Capture the cell that displays the provided text and extract its [x, y] central coordinate. 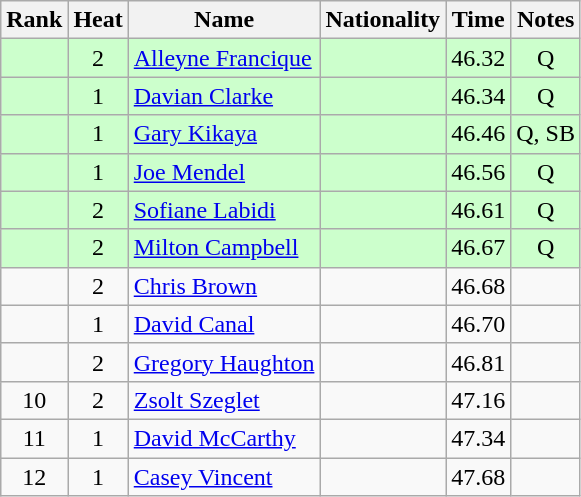
Davian Clarke [224, 96]
11 [34, 438]
46.81 [478, 362]
Zsolt Szeglet [224, 400]
Rank [34, 20]
Name [224, 20]
Q, SB [546, 134]
Time [478, 20]
Chris Brown [224, 286]
46.46 [478, 134]
46.67 [478, 248]
46.34 [478, 96]
Gregory Haughton [224, 362]
47.34 [478, 438]
12 [34, 477]
Joe Mendel [224, 172]
46.61 [478, 210]
10 [34, 400]
David McCarthy [224, 438]
Notes [546, 20]
Nationality [383, 20]
47.68 [478, 477]
Alleyne Francique [224, 58]
Milton Campbell [224, 248]
47.16 [478, 400]
David Canal [224, 324]
46.56 [478, 172]
Sofiane Labidi [224, 210]
46.68 [478, 286]
46.70 [478, 324]
Casey Vincent [224, 477]
Heat [98, 20]
46.32 [478, 58]
Gary Kikaya [224, 134]
